Output the [X, Y] coordinate of the center of the cell containing the given text.  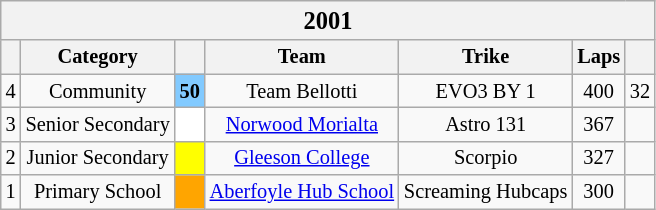
1 [11, 192]
EVO3 BY 1 [486, 91]
Aberfoyle Hub School [302, 192]
327 [598, 158]
Junior Secondary [98, 158]
Screaming Hubcaps [486, 192]
Team [302, 57]
4 [11, 91]
32 [640, 91]
Gleeson College [302, 158]
3 [11, 124]
2 [11, 158]
Astro 131 [486, 124]
Norwood Morialta [302, 124]
Trike [486, 57]
400 [598, 91]
50 [190, 91]
Primary School [98, 192]
Senior Secondary [98, 124]
300 [598, 192]
367 [598, 124]
Community [98, 91]
Team Bellotti [302, 91]
Category [98, 57]
Laps [598, 57]
Scorpio [486, 158]
2001 [328, 20]
